Pinpoint the cell where the given text exists, returning its [X, Y] midpoint coordinate. 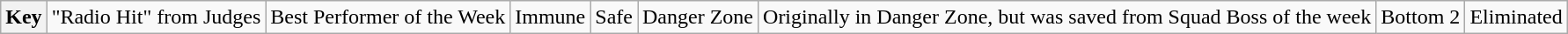
Originally in Danger Zone, but was saved from Squad Boss of the week [1067, 17]
Key [24, 17]
Danger Zone [697, 17]
Best Performer of the Week [388, 17]
Eliminated [1516, 17]
Safe [614, 17]
"Radio Hit" from Judges [157, 17]
Immune [551, 17]
Bottom 2 [1420, 17]
